Find where the given text appears and provide that cell's center as (x, y) coordinate. 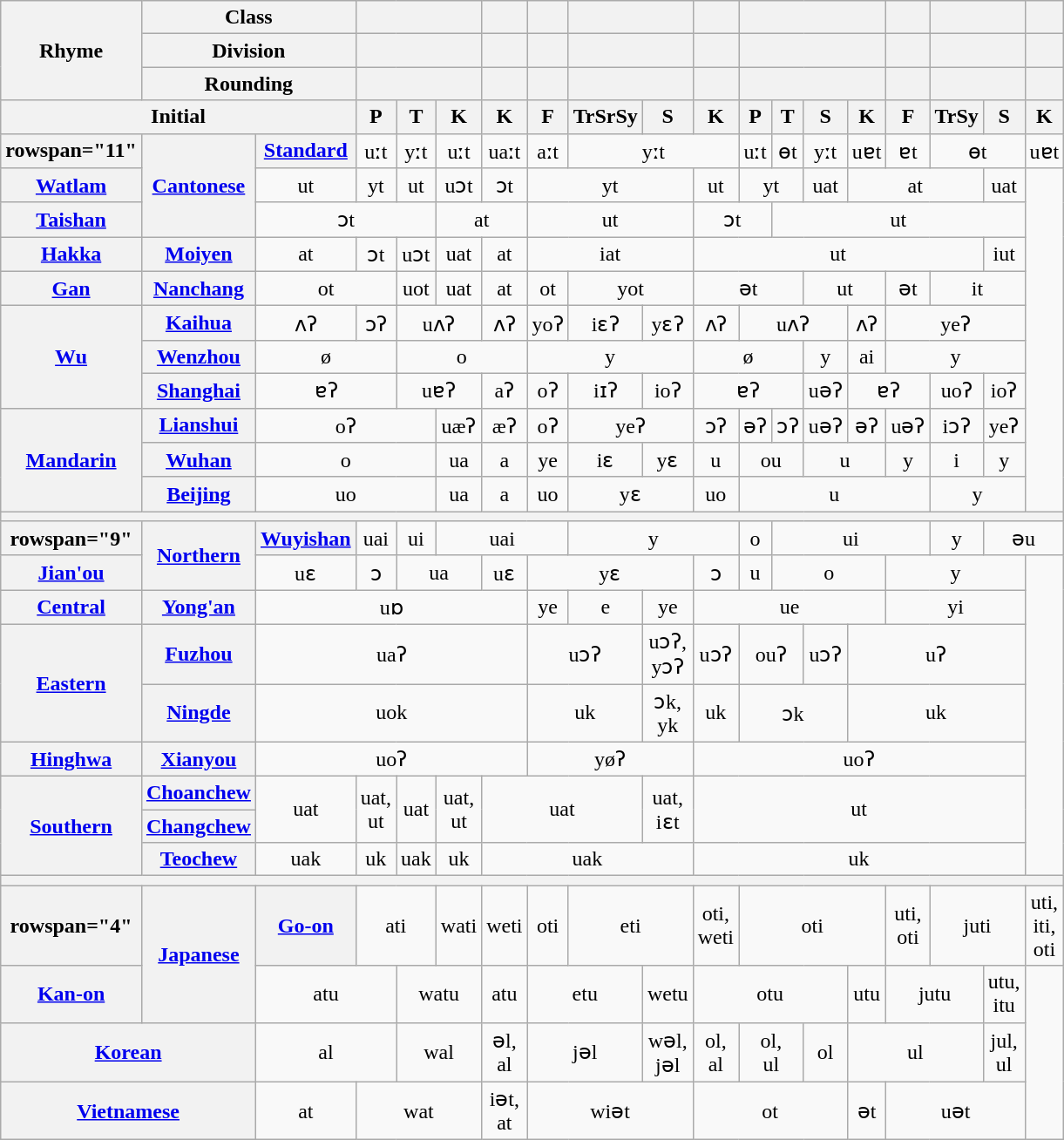
əl,al (505, 1052)
i (957, 460)
iɔʔ (957, 425)
Shanghai (199, 390)
ou (772, 460)
yot (631, 288)
ouʔ (772, 654)
Taishan (71, 220)
Wenzhou (199, 356)
uət (955, 1110)
ol,ul (772, 1052)
wetu (668, 994)
rowspan="4" (71, 926)
ɔk,yk (668, 713)
iat (610, 254)
otu (770, 994)
uɐʔ (439, 390)
Kan-on (71, 994)
Rounding (248, 84)
yøʔ (610, 759)
Changchew (199, 826)
Central (71, 607)
uɔʔ,yɔʔ (668, 654)
yoʔ (547, 323)
eti (631, 926)
Vietnamese (129, 1110)
rowspan="9" (71, 539)
al (326, 1052)
Wuyishan (305, 539)
jul,ul (1004, 1052)
Southern (71, 826)
wat (418, 1110)
ɐt (908, 151)
əu (1023, 539)
uok (391, 713)
Initial (178, 117)
uat,iɛt (668, 810)
iət,at (505, 1110)
e (605, 607)
Hakka (71, 254)
Moiyen (199, 254)
aʔ (505, 390)
jəl (585, 1052)
yɛʔ (668, 323)
Beijing (199, 494)
uti,iti,oti (1044, 926)
aːt (547, 151)
Wuhan (199, 460)
ai (866, 356)
Northern (199, 556)
Yong'an (199, 607)
uti,oti (908, 926)
uot (417, 288)
iɛʔ (605, 323)
Division (248, 51)
ol (825, 1052)
Gan (71, 288)
utu,itu (1004, 994)
Fuzhou (199, 654)
Go-on (305, 926)
uʔ (936, 654)
TrSrSy (605, 117)
Jian'ou (71, 573)
Watlam (71, 186)
yi (955, 607)
wal (439, 1052)
Cantonese (199, 185)
Xianyou (199, 759)
uaʔ (391, 654)
etu (585, 994)
it (978, 288)
Class (248, 17)
Lianshui (199, 425)
Hinghwa (71, 759)
uæʔ (458, 425)
ol,al (715, 1052)
ati (396, 926)
Wu (71, 357)
jutu (934, 994)
Mandarin (71, 460)
Kaihua (199, 323)
Ningde (199, 713)
Rhyme (71, 51)
wəl,jəl (668, 1052)
uɒ (391, 607)
æʔ (505, 425)
iut (1004, 254)
Eastern (71, 683)
Nanchang (199, 288)
iɪʔ (605, 390)
weti (505, 926)
ul (915, 1052)
watu (439, 994)
ue (790, 607)
oti,weti (715, 926)
wiət (610, 1110)
Japanese (199, 953)
wati (458, 926)
iɛ (605, 460)
Korean (129, 1052)
Choanchew (199, 793)
rowspan="11" (71, 151)
juti (978, 926)
uaːt (505, 151)
TrSy (957, 117)
Teochew (199, 859)
ɔk (793, 713)
utu (866, 994)
Standard (305, 151)
